Search for the cell housing the specified text and yield its (X, Y) center coordinate. 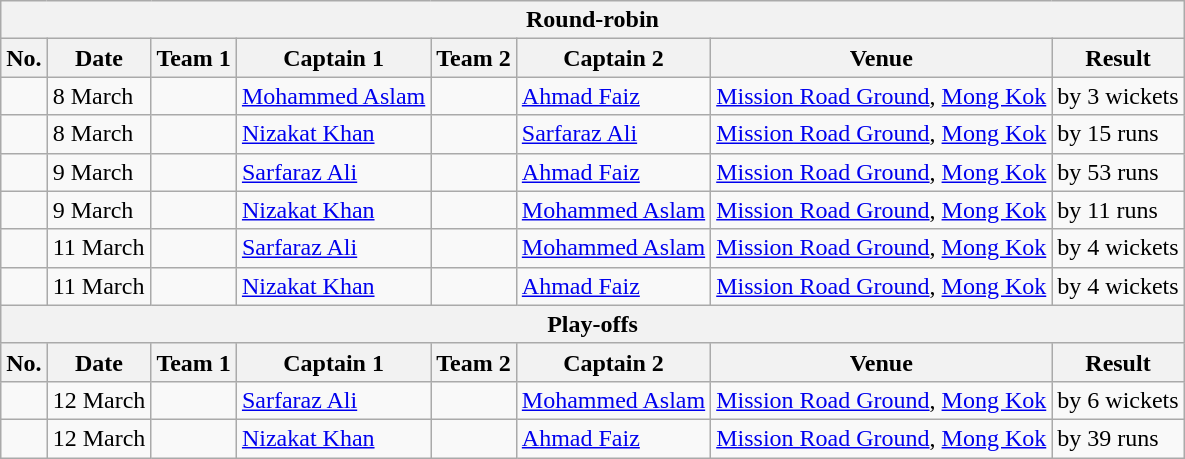
Play-offs (592, 324)
by 53 runs (1118, 172)
by 15 runs (1118, 134)
by 3 wickets (1118, 96)
by 11 runs (1118, 210)
by 39 runs (1118, 438)
Round-robin (592, 20)
by 6 wickets (1118, 400)
